Determine the [X, Y] coordinate at the center of the cell enclosing the given text.  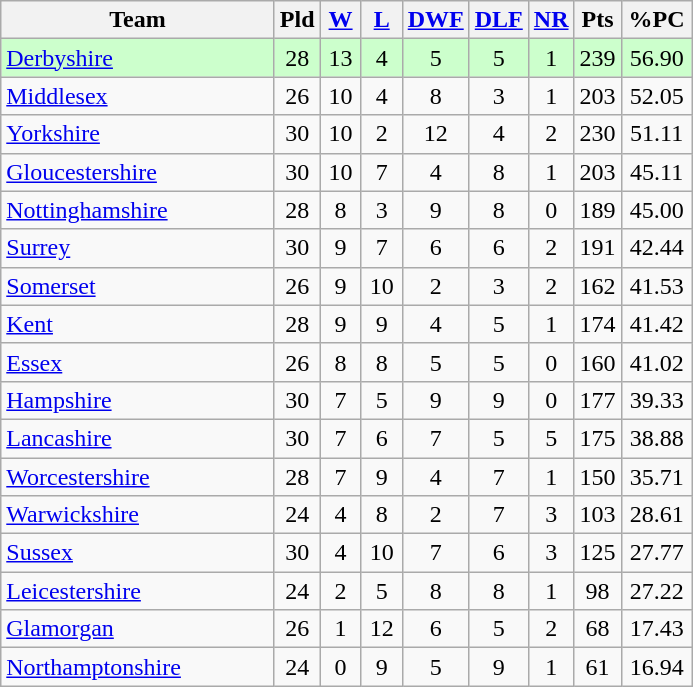
17.43 [656, 629]
175 [598, 438]
45.11 [656, 172]
Leicestershire [138, 591]
27.77 [656, 553]
189 [598, 210]
162 [598, 286]
Team [138, 20]
Gloucestershire [138, 172]
174 [598, 324]
Middlesex [138, 96]
Worcestershire [138, 477]
Glamorgan [138, 629]
61 [598, 667]
DWF [436, 20]
56.90 [656, 58]
41.42 [656, 324]
Derbyshire [138, 58]
68 [598, 629]
13 [340, 58]
Pld [297, 20]
125 [598, 553]
Sussex [138, 553]
52.05 [656, 96]
%PC [656, 20]
Nottinghamshire [138, 210]
Kent [138, 324]
45.00 [656, 210]
Pts [598, 20]
Somerset [138, 286]
Yorkshire [138, 134]
DLF [498, 20]
98 [598, 591]
41.02 [656, 362]
Hampshire [138, 400]
NR [551, 20]
160 [598, 362]
Surrey [138, 248]
16.94 [656, 667]
191 [598, 248]
38.88 [656, 438]
L [382, 20]
230 [598, 134]
27.22 [656, 591]
Lancashire [138, 438]
Northamptonshire [138, 667]
W [340, 20]
41.53 [656, 286]
42.44 [656, 248]
239 [598, 58]
177 [598, 400]
35.71 [656, 477]
28.61 [656, 515]
103 [598, 515]
51.11 [656, 134]
150 [598, 477]
Warwickshire [138, 515]
Essex [138, 362]
39.33 [656, 400]
